Return the (X, Y) coordinate for the center point of the cell that contains the specified text.  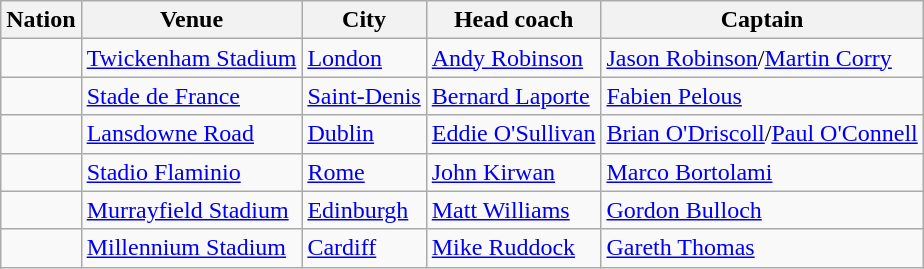
Rome (364, 172)
Stade de France (192, 96)
Saint-Denis (364, 96)
Gareth Thomas (762, 248)
Captain (762, 20)
Millennium Stadium (192, 248)
Jason Robinson/Martin Corry (762, 58)
Cardiff (364, 248)
Fabien Pelous (762, 96)
Venue (192, 20)
Murrayfield Stadium (192, 210)
Stadio Flaminio (192, 172)
Brian O'Driscoll/Paul O'Connell (762, 134)
Matt Williams (514, 210)
John Kirwan (514, 172)
Nation (41, 20)
Marco Bortolami (762, 172)
Eddie O'Sullivan (514, 134)
Twickenham Stadium (192, 58)
Bernard Laporte (514, 96)
City (364, 20)
Mike Ruddock (514, 248)
London (364, 58)
Dublin (364, 134)
Head coach (514, 20)
Gordon Bulloch (762, 210)
Lansdowne Road (192, 134)
Andy Robinson (514, 58)
Edinburgh (364, 210)
